Output the (X, Y) coordinate of the center of the cell containing the given text.  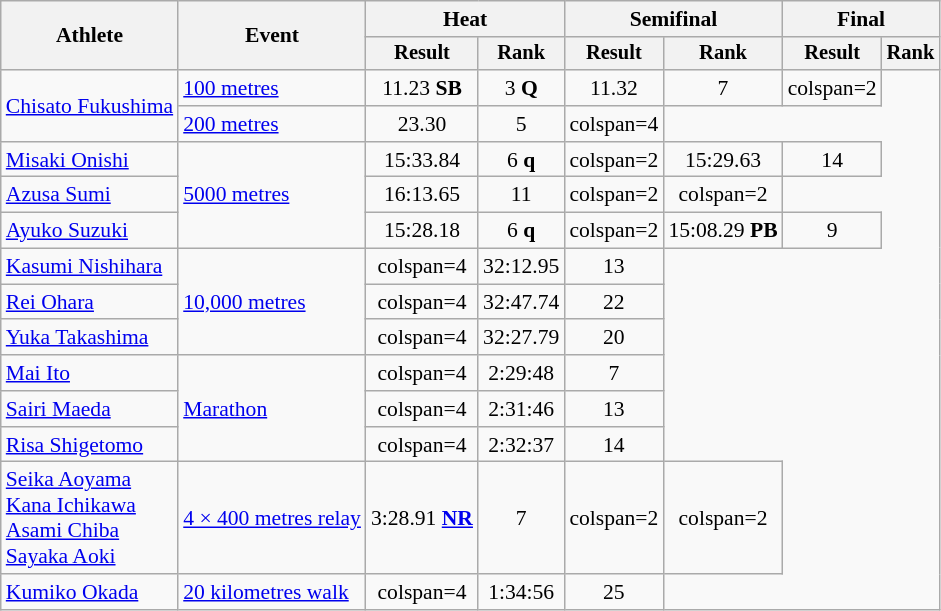
15:33.84 (422, 160)
Athlete (90, 36)
Heat (465, 19)
10,000 metres (272, 302)
Chisato Fukushima (90, 106)
Misaki Onishi (90, 160)
4 × 400 metres relay (272, 518)
9 (832, 231)
11.23 SB (422, 88)
11.32 (614, 88)
Kasumi Nishihara (90, 267)
Final (862, 19)
11 (521, 195)
1:34:56 (521, 592)
Azusa Sumi (90, 195)
3:28.91 NR (422, 518)
Mai Ito (90, 373)
5 (521, 124)
Yuka Takashima (90, 338)
Event (272, 36)
15:08.29 PB (722, 231)
25 (614, 592)
Rei Ohara (90, 302)
2:29:48 (521, 373)
Sairi Maeda (90, 409)
32:12.95 (521, 267)
15:28.18 (422, 231)
5000 metres (272, 196)
20 (614, 338)
32:27.79 (521, 338)
20 kilometres walk (272, 592)
Kumiko Okada (90, 592)
22 (614, 302)
15:29.63 (722, 160)
Risa Shigetomo (90, 445)
32:47.74 (521, 302)
2:32:37 (521, 445)
23.30 (422, 124)
Seika AoyamaKana IchikawaAsami ChibaSayaka Aoki (90, 518)
16:13.65 (422, 195)
200 metres (272, 124)
Semifinal (673, 19)
Marathon (272, 408)
Ayuko Suzuki (90, 231)
2:31:46 (521, 409)
100 metres (272, 88)
3 Q (521, 88)
